Determine the (X, Y) coordinate at the center of the cell enclosing the given text.  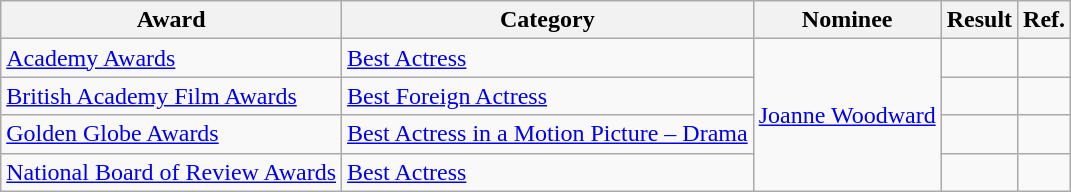
Nominee (847, 20)
Award (172, 20)
Academy Awards (172, 58)
Best Foreign Actress (548, 96)
Joanne Woodward (847, 115)
British Academy Film Awards (172, 96)
Category (548, 20)
Ref. (1044, 20)
National Board of Review Awards (172, 172)
Result (979, 20)
Golden Globe Awards (172, 134)
Best Actress in a Motion Picture – Drama (548, 134)
